Locate the cell with the specified text and output its [X, Y] center coordinate. 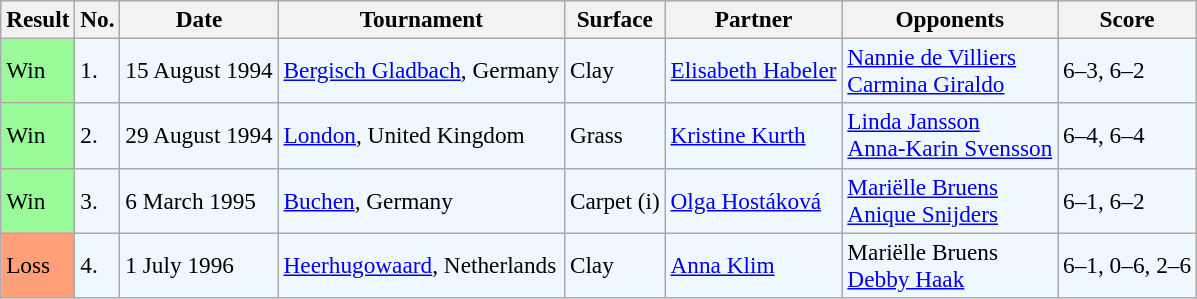
Score [1128, 19]
Anna Klim [754, 264]
6–3, 6–2 [1128, 70]
2. [98, 136]
Heerhugowaard, Netherlands [421, 264]
6–1, 0–6, 2–6 [1128, 264]
3. [98, 200]
Elisabeth Habeler [754, 70]
Grass [614, 136]
Olga Hostáková [754, 200]
Opponents [950, 19]
Kristine Kurth [754, 136]
Partner [754, 19]
6–4, 6–4 [1128, 136]
Result [38, 19]
Surface [614, 19]
4. [98, 264]
Carpet (i) [614, 200]
Bergisch Gladbach, Germany [421, 70]
Linda Jansson Anna-Karin Svensson [950, 136]
Loss [38, 264]
Mariëlle Bruens Debby Haak [950, 264]
6–1, 6–2 [1128, 200]
Nannie de Villiers Carmina Giraldo [950, 70]
Tournament [421, 19]
Buchen, Germany [421, 200]
No. [98, 19]
1. [98, 70]
Mariëlle Bruens Anique Snijders [950, 200]
London, United Kingdom [421, 136]
1 July 1996 [199, 264]
29 August 1994 [199, 136]
Date [199, 19]
15 August 1994 [199, 70]
6 March 1995 [199, 200]
